For the text-containing cell, return its midpoint in [X, Y] coordinate format. 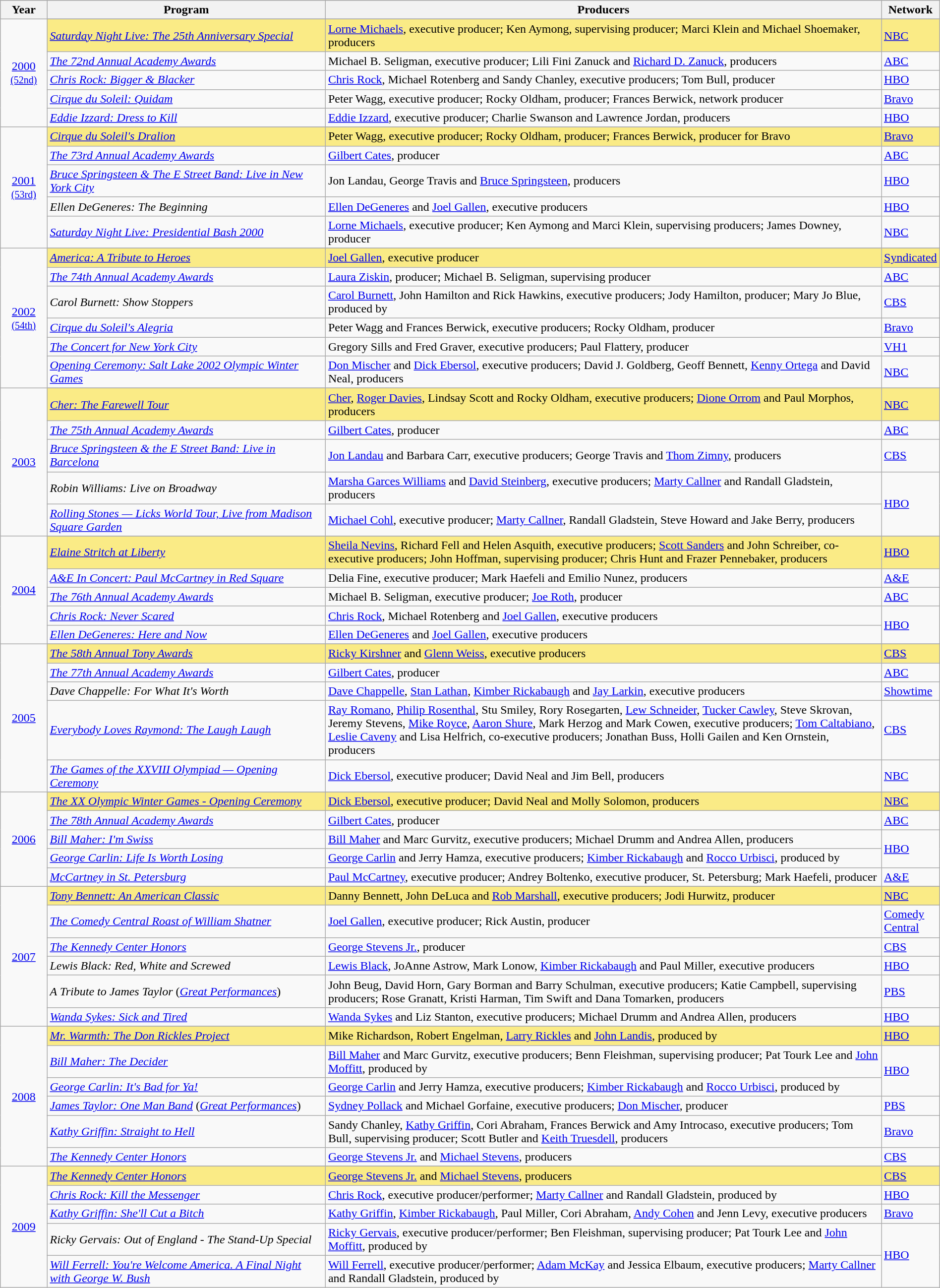
Chris Rock: Kill the Messenger [186, 1195]
Lewis Black: Red, White and Screwed [186, 966]
Carol Burnett: Show Stoppers [186, 303]
2005 [24, 718]
McCartney in St. Petersburg [186, 877]
Bill Maher and Marc Gurvitz, executive producers; Michael Drumm and Andrea Allen, producers [603, 839]
Chris Rock, Michael Rotenberg and Joel Gallen, executive producers [603, 615]
The Games of the XXVIII Olympiad — Opening Ceremony [186, 776]
The Comedy Central Roast of William Shatner [186, 921]
The 76th Annual Academy Awards [186, 597]
Carol Burnett, John Hamilton and Rick Hawkins, executive producers; Jody Hamilton, producer; Mary Jo Blue, produced by [603, 303]
Ricky Gervais: Out of England - The Stand-Up Special [186, 1239]
Ellen DeGeneres: Here and Now [186, 634]
Elaine Stritch at Liberty [186, 552]
Wanda Sykes: Sick and Tired [186, 1017]
Eddie Izzard, executive producer; Charlie Swanson and Lawrence Jordan, producers [603, 118]
A Tribute to James Taylor (Great Performances) [186, 991]
George Stevens Jr., producer [603, 947]
Bruce Springsteen & The E Street Band: Live in New York City [186, 181]
2000(52nd) [24, 73]
Comedy Central [911, 921]
Showtime [911, 691]
Bruce Springsteen & the E Street Band: Live in Barcelona [186, 455]
James Taylor: One Man Band (Great Performances) [186, 1106]
Michael Cohl, executive producer; Marty Callner, Randall Gladstein, Steve Howard and Jake Berry, producers [603, 520]
Sydney Pollack and Michael Gorfaine, executive producers; Don Mischer, producer [603, 1106]
The 78th Annual Academy Awards [186, 820]
Joel Gallen, executive producer [603, 257]
Tony Bennett: An American Classic [186, 896]
2008 [24, 1096]
Rolling Stones — Licks World Tour, Live from Madison Square Garden [186, 520]
Jon Landau, George Travis and Bruce Springsteen, producers [603, 181]
George Carlin: Life Is Worth Losing [186, 858]
2002(54th) [24, 318]
Delia Fine, executive producer; Mark Haefeli and Emilio Nunez, producers [603, 578]
Ricky Kirshner and Glenn Weiss, executive producers [603, 653]
Will Ferrell, executive producer/performer; Adam McKay and Jessica Elbaum, executive producers; Marty Callner and Randall Gladstein, produced by [603, 1272]
2007 [24, 956]
Bill Maher and Marc Gurvitz, executive producers; Benn Fleishman, supervising producer; Pat Tourk Lee and John Moffitt, produced by [603, 1061]
2004 [24, 590]
Marsha Garces Williams and David Steinberg, executive producers; Marty Callner and Randall Gladstein, producers [603, 488]
VH1 [911, 347]
America: A Tribute to Heroes [186, 257]
The 74th Annual Academy Awards [186, 276]
Mr. Warmth: The Don Rickles Project [186, 1036]
The 72nd Annual Academy Awards [186, 61]
Mike Richardson, Robert Engelman, Larry Rickles and John Landis, produced by [603, 1036]
Lorne Michaels, executive producer; Ken Aymong, supervising producer; Marci Klein and Michael Shoemaker, producers [603, 36]
Chris Rock, Michael Rotenberg and Sandy Chanley, executive producers; Tom Bull, producer [603, 80]
Peter Wagg, executive producer; Rocky Oldham, producer; Frances Berwick, producer for Bravo [603, 136]
Program [186, 10]
Kathy Griffin, Kimber Rickabaugh, Paul Miller, Cori Abraham, Andy Cohen and Jenn Levy, executive producers [603, 1214]
Opening Ceremony: Salt Lake 2002 Olympic Winter Games [186, 372]
The 75th Annual Academy Awards [186, 430]
Peter Wagg, executive producer; Rocky Oldham, producer; Frances Berwick, network producer [603, 99]
The XX Olympic Winter Games - Opening Ceremony [186, 801]
2001(53rd) [24, 187]
Michael B. Seligman, executive producer; Joe Roth, producer [603, 597]
Dave Chappelle: For What It's Worth [186, 691]
Will Ferrell: You're Welcome America. A Final Night with George W. Bush [186, 1272]
Cher: The Farewell Tour [186, 405]
Peter Wagg and Frances Berwick, executive producers; Rocky Oldham, producer [603, 328]
Dave Chappelle, Stan Lathan, Kimber Rickabaugh and Jay Larkin, executive producers [603, 691]
Ellen DeGeneres: The Beginning [186, 206]
Kathy Griffin: Straight to Hell [186, 1132]
The Concert for New York City [186, 347]
Network [911, 10]
Gregory Sills and Fred Graver, executive producers; Paul Flattery, producer [603, 347]
Danny Bennett, John DeLuca and Rob Marshall, executive producers; Jodi Hurwitz, producer [603, 896]
2003 [24, 462]
Syndicated [911, 257]
Chris Rock: Never Scared [186, 615]
Paul McCartney, executive producer; Andrey Boltenko, executive producer, St. Petersburg; Mark Haefeli, producer [603, 877]
Joel Gallen, executive producer; Rick Austin, producer [603, 921]
Dick Ebersol, executive producer; David Neal and Molly Solomon, producers [603, 801]
Don Mischer and Dick Ebersol, executive producers; David J. Goldberg, Geoff Bennett, Kenny Ortega and David Neal, producers [603, 372]
A&E In Concert: Paul McCartney in Red Square [186, 578]
Saturday Night Live: Presidential Bash 2000 [186, 232]
Laura Ziskin, producer; Michael B. Seligman, supervising producer [603, 276]
Ricky Gervais, executive producer/performer; Ben Fleishman, supervising producer; Pat Tourk Lee and John Moffitt, produced by [603, 1239]
The 73rd Annual Academy Awards [186, 155]
George Carlin: It's Bad for Ya! [186, 1087]
The 58th Annual Tony Awards [186, 653]
Everybody Loves Raymond: The Laugh Laugh [186, 730]
Robin Williams: Live on Broadway [186, 488]
Cirque du Soleil's Alegria [186, 328]
2006 [24, 839]
Bill Maher: I'm Swiss [186, 839]
The 77th Annual Academy Awards [186, 672]
Michael B. Seligman, executive producer; Lili Fini Zanuck and Richard D. Zanuck, producers [603, 61]
Kathy Griffin: She'll Cut a Bitch [186, 1214]
Chris Rock, executive producer/performer; Marty Callner and Randall Gladstein, produced by [603, 1195]
Jon Landau and Barbara Carr, executive producers; George Travis and Thom Zimny, producers [603, 455]
Lewis Black, JoAnne Astrow, Mark Lonow, Kimber Rickabaugh and Paul Miller, executive producers [603, 966]
2009 [24, 1227]
Dick Ebersol, executive producer; David Neal and Jim Bell, producers [603, 776]
Cher, Roger Davies, Lindsay Scott and Rocky Oldham, executive producers; Dione Orrom and Paul Morphos, producers [603, 405]
Wanda Sykes and Liz Stanton, executive producers; Michael Drumm and Andrea Allen, producers [603, 1017]
Producers [603, 10]
Chris Rock: Bigger & Blacker [186, 80]
Cirque du Soleil: Quidam [186, 99]
Cirque du Soleil's Dralion [186, 136]
Eddie Izzard: Dress to Kill [186, 118]
Lorne Michaels, executive producer; Ken Aymong and Marci Klein, supervising producers; James Downey, producer [603, 232]
Saturday Night Live: The 25th Anniversary Special [186, 36]
Bill Maher: The Decider [186, 1061]
Year [24, 10]
